Detect which cell encompasses the target text, then output its [X, Y] center coordinate. 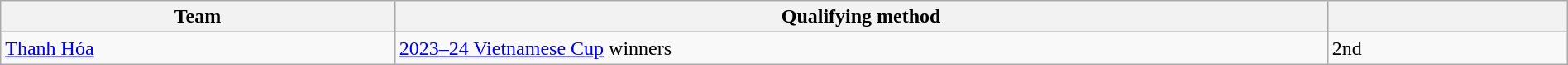
2023–24 Vietnamese Cup winners [861, 48]
2nd [1447, 48]
Team [198, 17]
Thanh Hóa [198, 48]
Qualifying method [861, 17]
